Provide the [X, Y] coordinate of the cell's center where the given text is located.  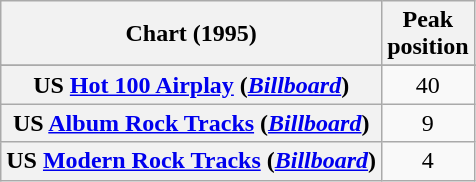
9 [428, 123]
40 [428, 85]
US Album Rock Tracks (Billboard) [192, 123]
US Hot 100 Airplay (Billboard) [192, 85]
4 [428, 161]
Chart (1995) [192, 34]
US Modern Rock Tracks (Billboard) [192, 161]
Peakposition [428, 34]
